Return (X, Y) of the center of cell containing provided text 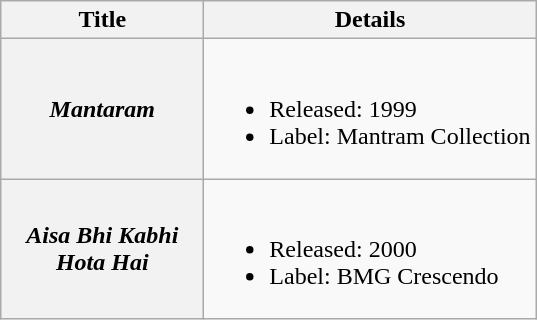
Released: 2000Label: BMG Crescendo (370, 249)
Details (370, 20)
Mantaram (102, 109)
Aisa Bhi Kabhi Hota Hai (102, 249)
Released: 1999Label: Mantram Collection (370, 109)
Title (102, 20)
